Return the [X, Y] coordinate for the center point of the cell that contains the specified text.  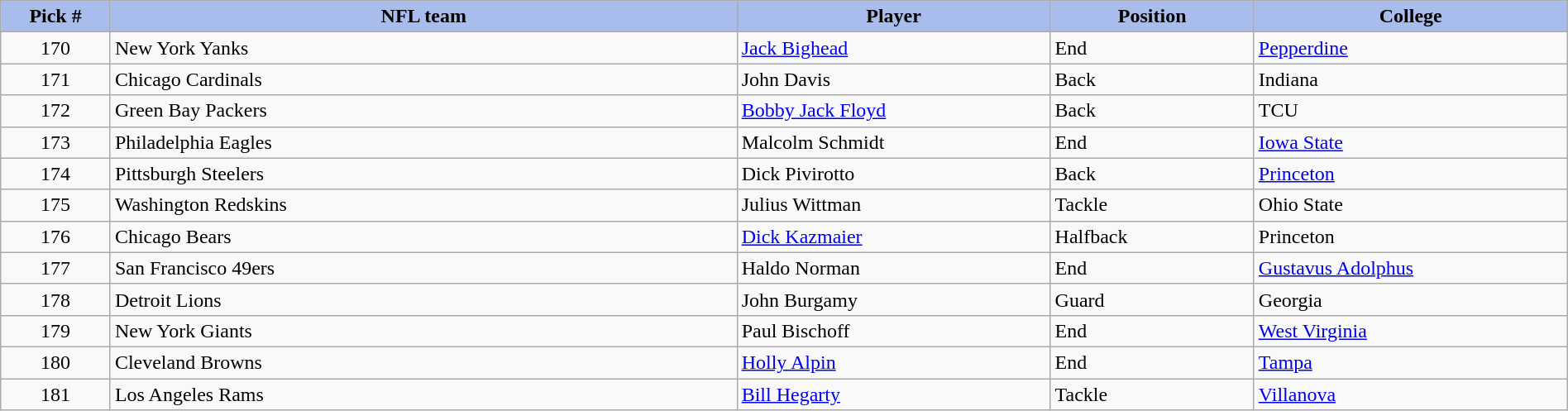
Player [893, 17]
Dick Pivirotto [893, 174]
Guard [1152, 299]
Ohio State [1411, 205]
Gustavus Adolphus [1411, 268]
172 [56, 111]
Green Bay Packers [423, 111]
Halfback [1152, 237]
177 [56, 268]
Pittsburgh Steelers [423, 174]
Position [1152, 17]
College [1411, 17]
New York Giants [423, 331]
Jack Bighead [893, 48]
Paul Bischoff [893, 331]
175 [56, 205]
171 [56, 79]
NFL team [423, 17]
John Davis [893, 79]
Pick # [56, 17]
Julius Wittman [893, 205]
Chicago Bears [423, 237]
180 [56, 362]
Indiana [1411, 79]
Villanova [1411, 394]
Iowa State [1411, 142]
Philadelphia Eagles [423, 142]
173 [56, 142]
Haldo Norman [893, 268]
Malcolm Schmidt [893, 142]
Chicago Cardinals [423, 79]
Holly Alpin [893, 362]
Bill Hegarty [893, 394]
179 [56, 331]
Los Angeles Rams [423, 394]
West Virginia [1411, 331]
New York Yanks [423, 48]
San Francisco 49ers [423, 268]
TCU [1411, 111]
Georgia [1411, 299]
Detroit Lions [423, 299]
174 [56, 174]
Tampa [1411, 362]
170 [56, 48]
Washington Redskins [423, 205]
Bobby Jack Floyd [893, 111]
Dick Kazmaier [893, 237]
Cleveland Browns [423, 362]
Pepperdine [1411, 48]
178 [56, 299]
176 [56, 237]
181 [56, 394]
John Burgamy [893, 299]
